Locate the cell with the specified text and output its (x, y) center coordinate. 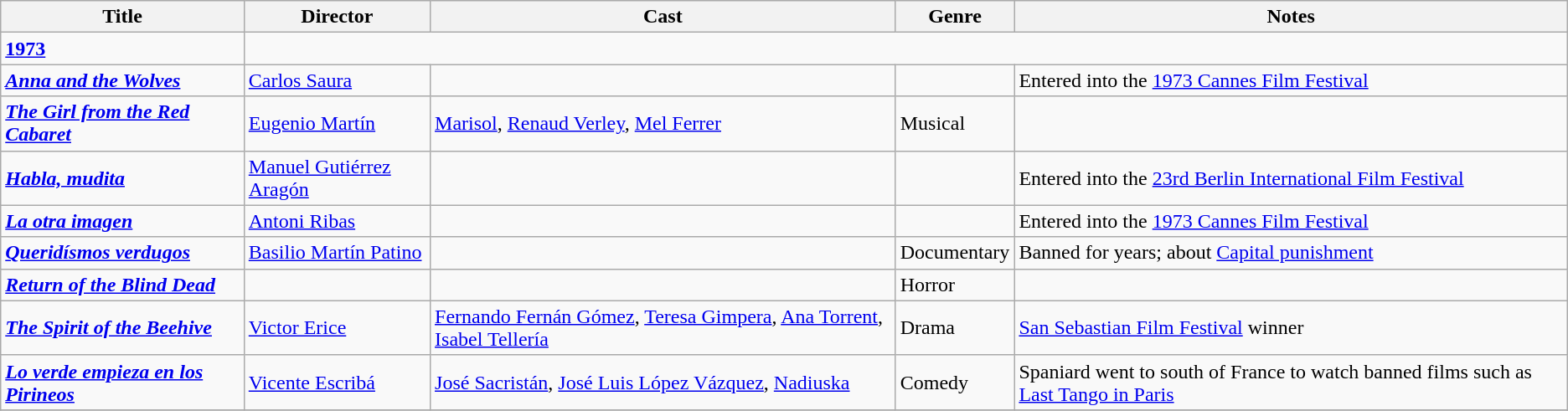
The Girl from the Red Cabaret (122, 124)
Carlos Saura (337, 80)
Cast (663, 17)
Return of the Blind Dead (122, 285)
Notes (1291, 17)
Drama (955, 328)
Entered into the 23rd Berlin International Film Festival (1291, 177)
La otra imagen (122, 221)
Spaniard went to south of France to watch banned films such as Last Tango in Paris (1291, 382)
Documentary (955, 253)
The Spirit of the Beehive (122, 328)
Banned for years; about Capital punishment (1291, 253)
Comedy (955, 382)
Marisol, Renaud Verley, Mel Ferrer (663, 124)
Fernando Fernán Gómez, Teresa Gimpera, Ana Torrent, Isabel Tellería (663, 328)
1973 (122, 49)
José Sacristán, José Luis López Vázquez, Nadiuska (663, 382)
Antoni Ribas (337, 221)
San Sebastian Film Festival winner (1291, 328)
Vicente Escribá (337, 382)
Title (122, 17)
Queridísmos verdugos (122, 253)
Lo verde empieza en los Pirineos (122, 382)
Anna and the Wolves (122, 80)
Musical (955, 124)
Habla, mudita (122, 177)
Eugenio Martín (337, 124)
Manuel Gutiérrez Aragón (337, 177)
Victor Erice (337, 328)
Genre (955, 17)
Basilio Martín Patino (337, 253)
Director (337, 17)
Horror (955, 285)
